Find where the given text appears and provide that cell's center as [X, Y] coordinate. 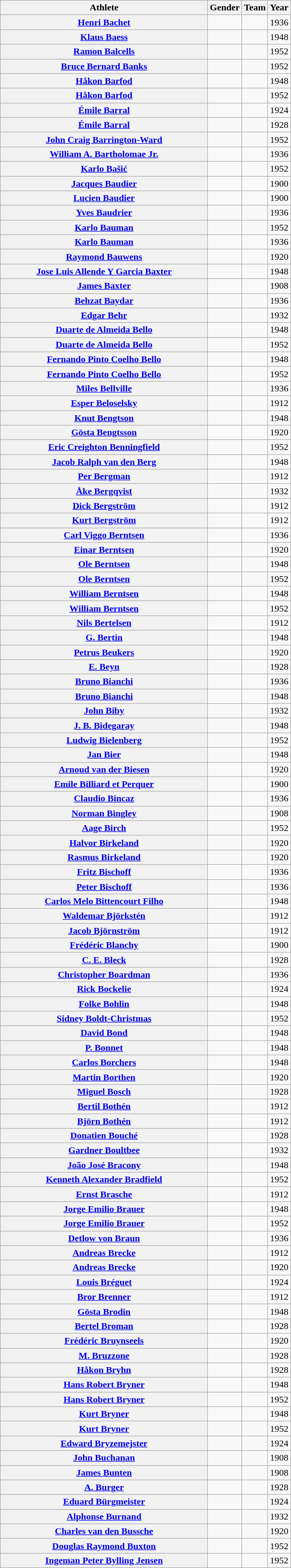
Bror Brenner [104, 1297]
Martin Borthen [104, 1077]
Per Bergman [104, 476]
Eric Creighton Benningfield [104, 447]
Bruce Bernard Banks [104, 66]
Håkon Bryhn [104, 1370]
Einar Berntsen [104, 550]
Knut Bengtson [104, 418]
Halvor Birkeland [104, 843]
Gösta Bengtsson [104, 433]
M. Bruzzone [104, 1355]
Jan Bier [104, 755]
Folke Bohlin [104, 1004]
Klaus Baess [104, 37]
John Buchanan [104, 1458]
Bertel Broman [104, 1326]
David Bond [104, 1033]
Åke Bergqvist [104, 491]
Henri Bachet [104, 22]
Nils Bertelsen [104, 623]
Miles Bellville [104, 388]
Frédéric Bruynseels [104, 1341]
E. Beyn [104, 667]
Norman Bingley [104, 813]
Esper Beloselsky [104, 403]
João José Bracony [104, 1165]
John Biby [104, 711]
Karlo Bašić [104, 169]
Lucien Baudier [104, 198]
Douglas Raymond Buxton [104, 1546]
Rick Bockelie [104, 989]
Emile Billiard et Perquer [104, 784]
Louis Bréguet [104, 1282]
J. B. Bidegaray [104, 725]
G. Bertin [104, 637]
Jacob Ralph van den Berg [104, 462]
Yves Baudrier [104, 213]
Gösta Brodin [104, 1311]
Ludwig Bielenberg [104, 740]
Edward Bryzemejster [104, 1443]
Waldemar Björkstén [104, 916]
Bertil Bothén [104, 1106]
Alphonse Burnand [104, 1516]
Aage Birch [104, 828]
Athlete [104, 8]
Rasmus Birkeland [104, 857]
A. Burger [104, 1487]
Ramon Balcells [104, 52]
James Bunten [104, 1473]
C. E. Bleck [104, 960]
Carl Viggo Berntsen [104, 535]
Ingeman Peter Bylling Jensen [104, 1560]
Sidney Boldt-Christmas [104, 1018]
Jacob Björnström [104, 931]
Detlow von Braun [104, 1238]
Christopher Boardman [104, 975]
Carlos Borchers [104, 1062]
Jose Luis Allende Y Garcia Baxter [104, 271]
Frédéric Blanchy [104, 945]
John Craig Barrington-Ward [104, 139]
Kenneth Alexander Bradfield [104, 1180]
Petrus Beukers [104, 652]
Fritz Bischoff [104, 872]
Eduard Bürgmeister [104, 1502]
Charles van den Bussche [104, 1531]
Year [279, 8]
William A. Bartholomae Jr. [104, 154]
Kurt Bergström [104, 520]
Arnoud van der Biesen [104, 769]
Gardner Boultbee [104, 1150]
Gender [225, 8]
Jacques Baudier [104, 184]
P. Bonnet [104, 1048]
Ernst Brasche [104, 1194]
Peter Bischoff [104, 886]
Raymond Bauwens [104, 257]
Miguel Bosch [104, 1092]
Carlos Melo Bittencourt Filho [104, 901]
Björn Bothén [104, 1121]
Claudio Bincaz [104, 799]
Donatien Bouché [104, 1136]
Edgar Behr [104, 315]
Behzat Baydar [104, 301]
Dick Bergström [104, 506]
Team [255, 8]
James Baxter [104, 286]
